Detect which cell encompasses the target text, then output its [x, y] center coordinate. 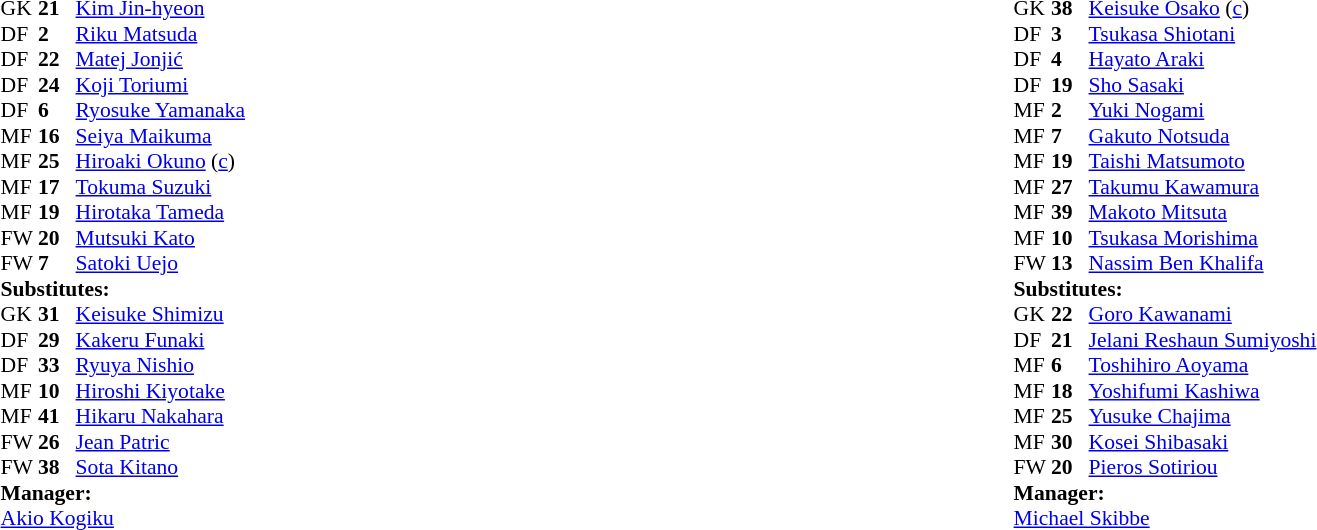
Gakuto Notsuda [1203, 136]
30 [1070, 442]
Makoto Mitsuta [1203, 213]
Hiroshi Kiyotake [160, 391]
Sho Sasaki [1203, 85]
Tokuma Suzuki [160, 187]
Tsukasa Shiotani [1203, 34]
Koji Toriumi [160, 85]
26 [57, 442]
3 [1070, 34]
Hiroaki Okuno (c) [160, 161]
Yuki Nogami [1203, 111]
41 [57, 417]
Ryuya Nishio [160, 365]
Tsukasa Morishima [1203, 238]
Goro Kawanami [1203, 315]
Yoshifumi Kashiwa [1203, 391]
Matej Jonjić [160, 59]
29 [57, 340]
Hirotaka Tameda [160, 213]
Mutsuki Kato [160, 238]
Sota Kitano [160, 467]
Keisuke Shimizu [160, 315]
Riku Matsuda [160, 34]
27 [1070, 187]
Taishi Matsumoto [1203, 161]
18 [1070, 391]
Yusuke Chajima [1203, 417]
13 [1070, 263]
17 [57, 187]
Kosei Shibasaki [1203, 442]
31 [57, 315]
Hikaru Nakahara [160, 417]
Hayato Araki [1203, 59]
4 [1070, 59]
39 [1070, 213]
Pieros Sotiriou [1203, 467]
Jean Patric [160, 442]
Ryosuke Yamanaka [160, 111]
33 [57, 365]
38 [57, 467]
Jelani Reshaun Sumiyoshi [1203, 340]
Kakeru Funaki [160, 340]
16 [57, 136]
Takumu Kawamura [1203, 187]
Nassim Ben Khalifa [1203, 263]
Satoki Uejo [160, 263]
Toshihiro Aoyama [1203, 365]
21 [1070, 340]
24 [57, 85]
Seiya Maikuma [160, 136]
